Return the (X, Y) coordinate for the center point of the cell that contains the specified text.  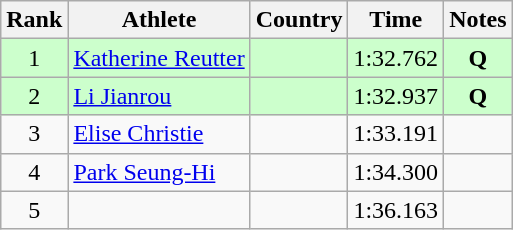
Country (299, 20)
1 (34, 58)
3 (34, 134)
4 (34, 172)
Li Jianrou (159, 96)
1:36.163 (396, 210)
Katherine Reutter (159, 58)
Athlete (159, 20)
1:32.762 (396, 58)
Elise Christie (159, 134)
5 (34, 210)
1:32.937 (396, 96)
Park Seung-Hi (159, 172)
2 (34, 96)
1:33.191 (396, 134)
1:34.300 (396, 172)
Rank (34, 20)
Notes (478, 20)
Time (396, 20)
